Pinpoint the cell where the given text exists, returning its [X, Y] midpoint coordinate. 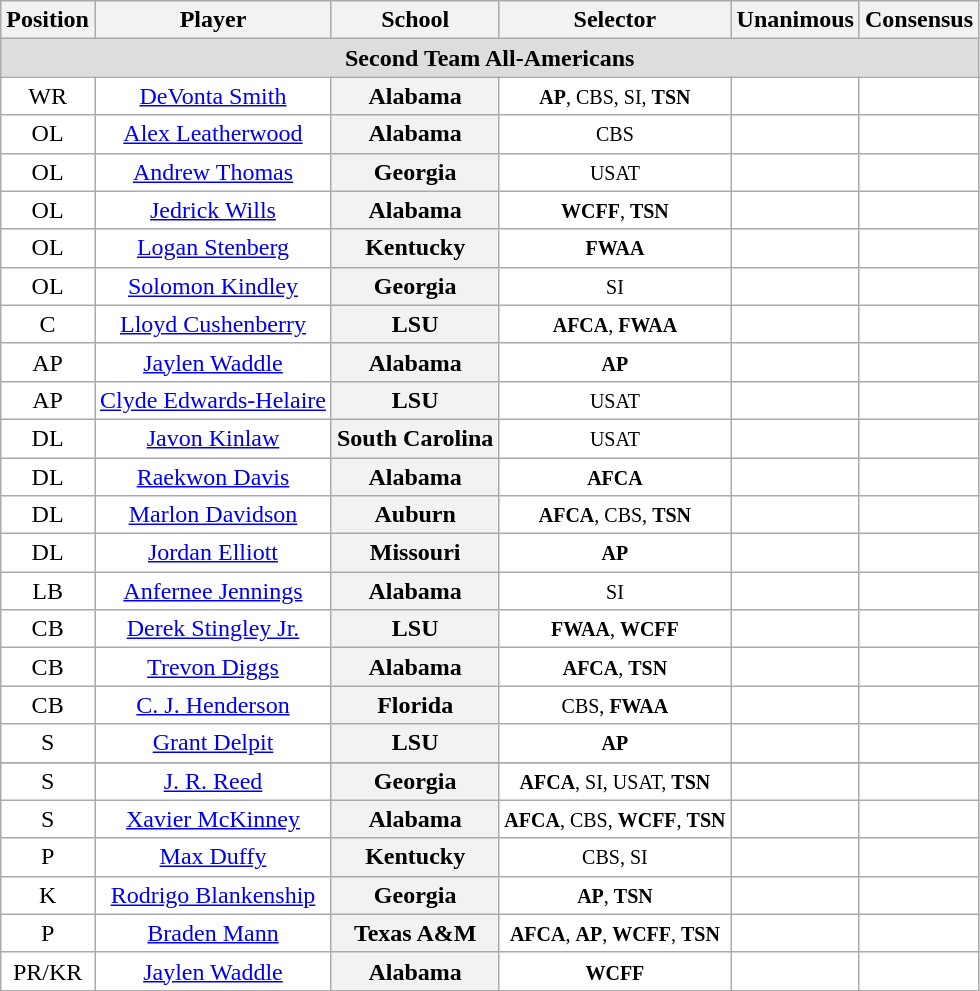
AFCA, CBS, TSN [615, 515]
K [48, 895]
AFCA [615, 477]
Derek Stingley Jr. [212, 629]
Solomon Kindley [212, 286]
Selector [615, 20]
Consensus [918, 20]
AFCA, TSN [615, 667]
Unanimous [795, 20]
Jedrick Wills [212, 210]
FWAA, WCFF [615, 629]
CBS, SI [615, 857]
C. J. Henderson [212, 705]
DeVonta Smith [212, 96]
CBS [615, 134]
Lloyd Cushenberry [212, 324]
Florida [414, 705]
Anfernee Jennings [212, 591]
School [414, 20]
LB [48, 591]
AFCA, FWAA [615, 324]
FWAA [615, 248]
J. R. Reed [212, 781]
South Carolina [414, 438]
Javon Kinlaw [212, 438]
Player [212, 20]
C [48, 324]
Raekwon Davis [212, 477]
AFCA, SI, USAT, TSN [615, 781]
AP, CBS, SI, TSN [615, 96]
Logan Stenberg [212, 248]
WCFF [615, 971]
Jordan Elliott [212, 553]
WR [48, 96]
Marlon Davidson [212, 515]
CBS, FWAA [615, 705]
AP, TSN [615, 895]
AFCA, AP, WCFF, TSN [615, 933]
Rodrigo Blankenship [212, 895]
Clyde Edwards-Helaire [212, 400]
Second Team All-Americans [490, 58]
Grant Delpit [212, 743]
Alex Leatherwood [212, 134]
PR/KR [48, 971]
Auburn [414, 515]
Missouri [414, 553]
AFCA, CBS, WCFF, TSN [615, 819]
WCFF, TSN [615, 210]
Max Duffy [212, 857]
Trevon Diggs [212, 667]
Braden Mann [212, 933]
Xavier McKinney [212, 819]
Texas A&M [414, 933]
Andrew Thomas [212, 172]
Position [48, 20]
